Determine the [x, y] coordinate at the center of the cell enclosing the given text.  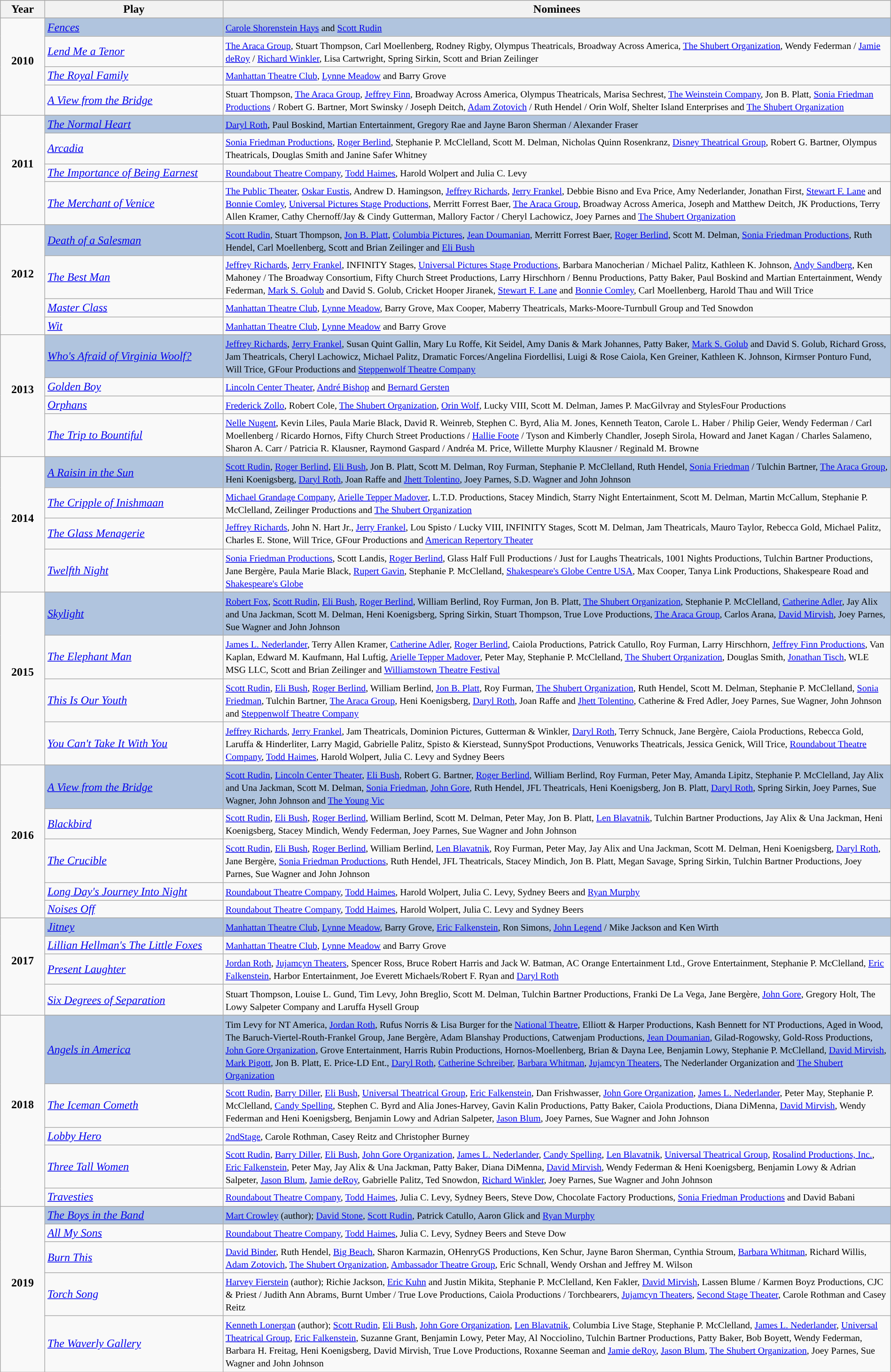
Master Class [133, 308]
The Normal Heart [133, 124]
Roundabout Theatre Company, Todd Haimes, Harold Wolpert, Julia C. Levy, Sydney Beers and Ryan Murphy [556, 891]
Manhattan Theatre Club, Lynne Meadow, Barry Grove, Max Cooper, Maberry Theatricals, Marks-Moore-Turnbull Group and Ted Snowdon [556, 308]
2017 [23, 967]
The Boys in the Band [133, 1215]
Golden Boy [133, 387]
2015 [23, 678]
Daryl Roth, Paul Boskind, Martian Entertainment, Gregory Rae and Jayne Baron Sherman / Alexander Fraser [556, 124]
The Glass Menagerie [133, 533]
Twelfth Night [133, 570]
A Raisin in the Sun [133, 472]
Roundabout Theatre Company, Todd Haimes, Harold Wolpert and Julia C. Levy [556, 173]
Blackbird [133, 824]
Skylight [133, 614]
The Merchant of Venice [133, 203]
Roundabout Theatre Company, Todd Haimes, Julia C. Levy, Sydney Beers and Steve Dow [556, 1233]
Manhattan Theatre Club, Lynne Meadow, Barry Grove, Eric Falkenstein, Ron Simons, John Legend / Mike Jackson and Ken Wirth [556, 927]
Fences [133, 27]
2019 [23, 1289]
Burn This [133, 1257]
Carole Shorenstein Hays and Scott Rudin [556, 27]
Six Degrees of Separation [133, 1000]
This Is Our Youth [133, 700]
Present Laughter [133, 970]
Lobby Hero [133, 1136]
Three Tall Women [133, 1167]
Arcadia [133, 149]
Wit [133, 326]
Travesties [133, 1197]
The Best Man [133, 277]
Death of a Salesman [133, 240]
Mart Crowley (author); David Stone, Scott Rudin, Patrick Catullo, Aaron Glick and Ryan Murphy [556, 1215]
Torch Song [133, 1294]
Who's Afraid of Virginia Woolf? [133, 356]
The Iceman Cometh [133, 1105]
Long Day's Journey Into Night [133, 891]
Year [23, 9]
The Crucible [133, 860]
The Elephant Man [133, 657]
2016 [23, 842]
Orphans [133, 405]
The Trip to Bountiful [133, 435]
Play [133, 9]
Frederick Zollo, Robert Cole, The Shubert Organization, Orin Wolf, Lucky VIII, Scott M. Delman, James P. MacGilvray and StylesFour Productions [556, 405]
The Importance of Being Earnest [133, 173]
Lillian Hellman's The Little Foxes [133, 945]
Jitney [133, 927]
All My Sons [133, 1233]
2012 [23, 279]
Lend Me a Tenor [133, 52]
The Cripple of Inishmaan [133, 503]
Nominees [556, 9]
You Can't Take It With You [133, 743]
2ndStage, Carole Rothman, Casey Reitz and Christopher Burney [556, 1136]
Lincoln Center Theater, André Bishop and Bernard Gersten [556, 387]
Angels in America [133, 1049]
2011 [23, 170]
2010 [23, 67]
Roundabout Theatre Company, Todd Haimes, Harold Wolpert, Julia C. Levy and Sydney Beers [556, 909]
2014 [23, 525]
2018 [23, 1111]
The Royal Family [133, 76]
2013 [23, 396]
Noises Off [133, 909]
The Waverly Gallery [133, 1344]
